Provide the [x, y] coordinate of the cell's center where the given text is located.  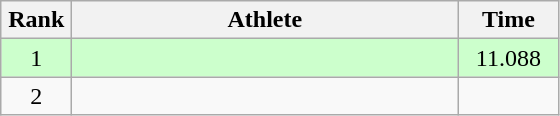
2 [36, 96]
1 [36, 58]
Athlete [265, 20]
11.088 [508, 58]
Time [508, 20]
Rank [36, 20]
